Return [X, Y] of the center of cell containing provided text 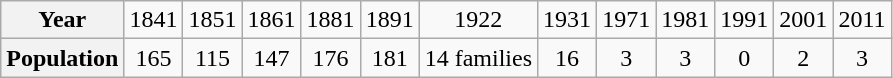
Population [62, 58]
0 [744, 58]
1841 [154, 20]
176 [330, 58]
2011 [862, 20]
1931 [568, 20]
1851 [212, 20]
115 [212, 58]
147 [272, 58]
181 [390, 58]
1881 [330, 20]
1971 [626, 20]
1861 [272, 20]
2001 [804, 20]
165 [154, 58]
1981 [686, 20]
1991 [744, 20]
14 families [478, 58]
1922 [478, 20]
16 [568, 58]
1891 [390, 20]
Year [62, 20]
2 [804, 58]
